Return [x, y] of the center of cell containing provided text 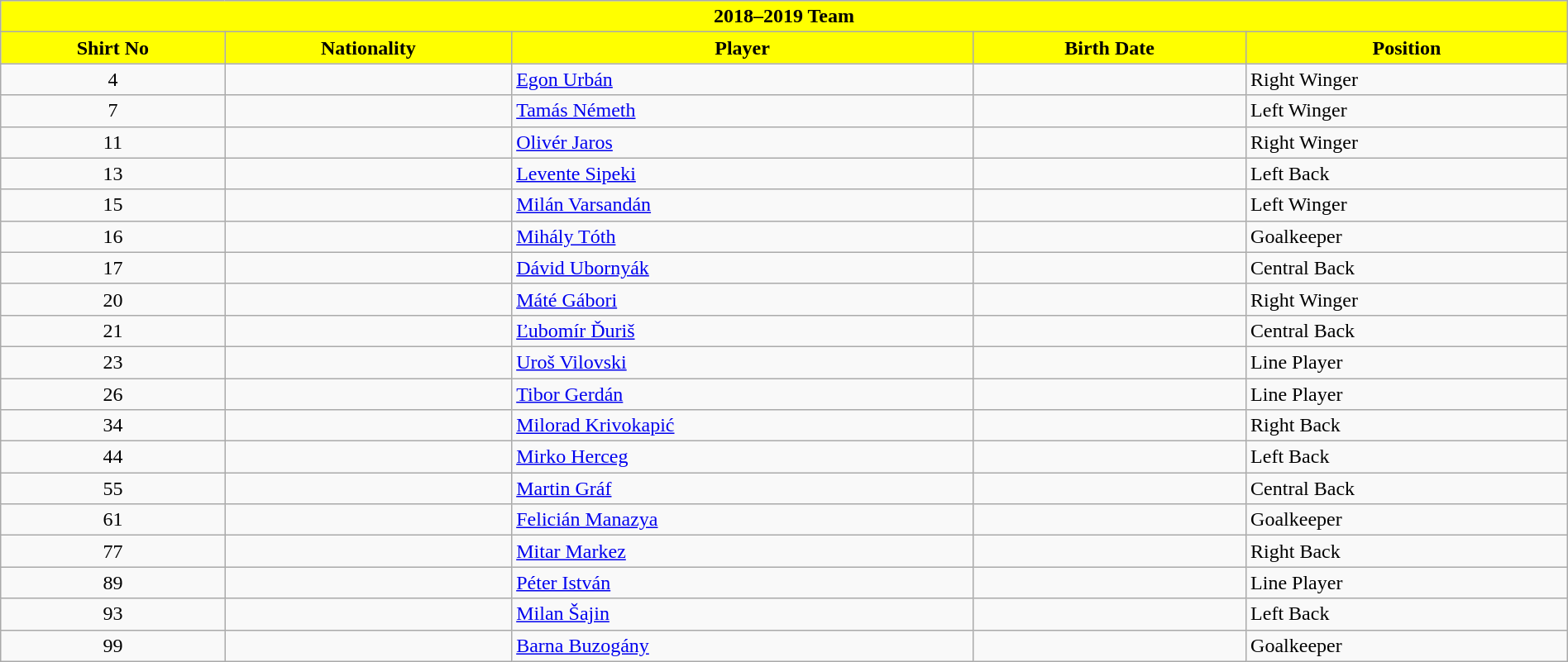
21 [112, 331]
55 [112, 488]
Péter István [743, 583]
26 [112, 394]
Dávid Ubornyák [743, 268]
17 [112, 268]
16 [112, 236]
Mihály Tóth [743, 236]
89 [112, 583]
4 [112, 79]
Nationality [369, 48]
Milán Varsandán [743, 205]
Milorad Krivokapić [743, 426]
34 [112, 426]
7 [112, 111]
Egon Urbán [743, 79]
Shirt No [112, 48]
77 [112, 551]
61 [112, 520]
Felicián Manazya [743, 520]
Barna Buzogány [743, 645]
15 [112, 205]
Uroš Vilovski [743, 362]
Martin Gráf [743, 488]
99 [112, 645]
23 [112, 362]
Tibor Gerdán [743, 394]
44 [112, 457]
Máté Gábori [743, 299]
2018–2019 Team [784, 17]
93 [112, 614]
Mirko Herceg [743, 457]
Levente Sipeki [743, 174]
Tamás Németh [743, 111]
Ľubomír Ďuriš [743, 331]
Position [1408, 48]
Milan Šajin [743, 614]
Olivér Jaros [743, 142]
Mitar Markez [743, 551]
13 [112, 174]
Birth Date [1110, 48]
Player [743, 48]
20 [112, 299]
11 [112, 142]
